Return the (x, y) coordinate for the center point of the cell that contains the specified text.  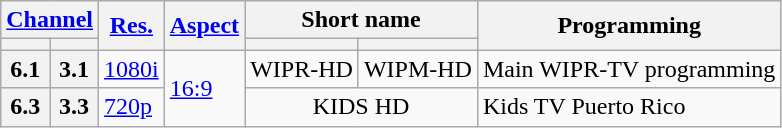
Main WIPR-TV programming (628, 69)
Channel (50, 20)
KIDS HD (362, 107)
WIPR-HD (302, 69)
720p (132, 107)
6.1 (26, 69)
3.1 (74, 69)
Res. (132, 26)
6.3 (26, 107)
Kids TV Puerto Rico (628, 107)
3.3 (74, 107)
Short name (362, 20)
Aspect (204, 26)
Programming (628, 26)
WIPM-HD (418, 69)
1080i (132, 69)
16:9 (204, 88)
